Extract the (X, Y) coordinate from the center of the cell holding the provided text.  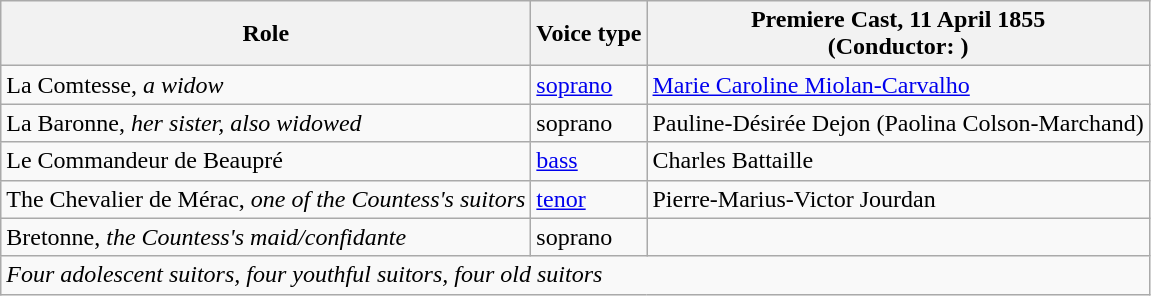
Bretonne, the Countess's maid/confidante (266, 237)
Premiere Cast, 11 April 1855(Conductor: ) (898, 34)
Le Commandeur de Beaupré (266, 161)
Pierre-Marius-Victor Jourdan (898, 199)
La Comtesse, a widow (266, 85)
Marie Caroline Miolan-Carvalho (898, 85)
Pauline-Désirée Dejon (Paolina Colson-Marchand) (898, 123)
Charles Battaille (898, 161)
Four adolescent suitors, four youthful suitors, four old suitors (576, 275)
tenor (589, 199)
Voice type (589, 34)
The Chevalier de Mérac, one of the Countess's suitors (266, 199)
La Baronne, her sister, also widowed (266, 123)
Role (266, 34)
bass (589, 161)
